Find where the given text appears and provide that cell's center as [x, y] coordinate. 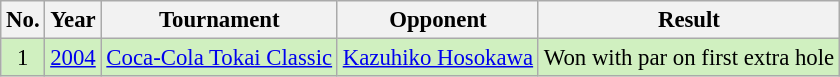
Result [688, 20]
1 [23, 58]
Opponent [438, 20]
No. [23, 20]
Coca-Cola Tokai Classic [219, 58]
Kazuhiko Hosokawa [438, 58]
Tournament [219, 20]
Year [73, 20]
2004 [73, 58]
Won with par on first extra hole [688, 58]
